Scan for the cell matching the given text and deliver its (X, Y) coordinate at center. 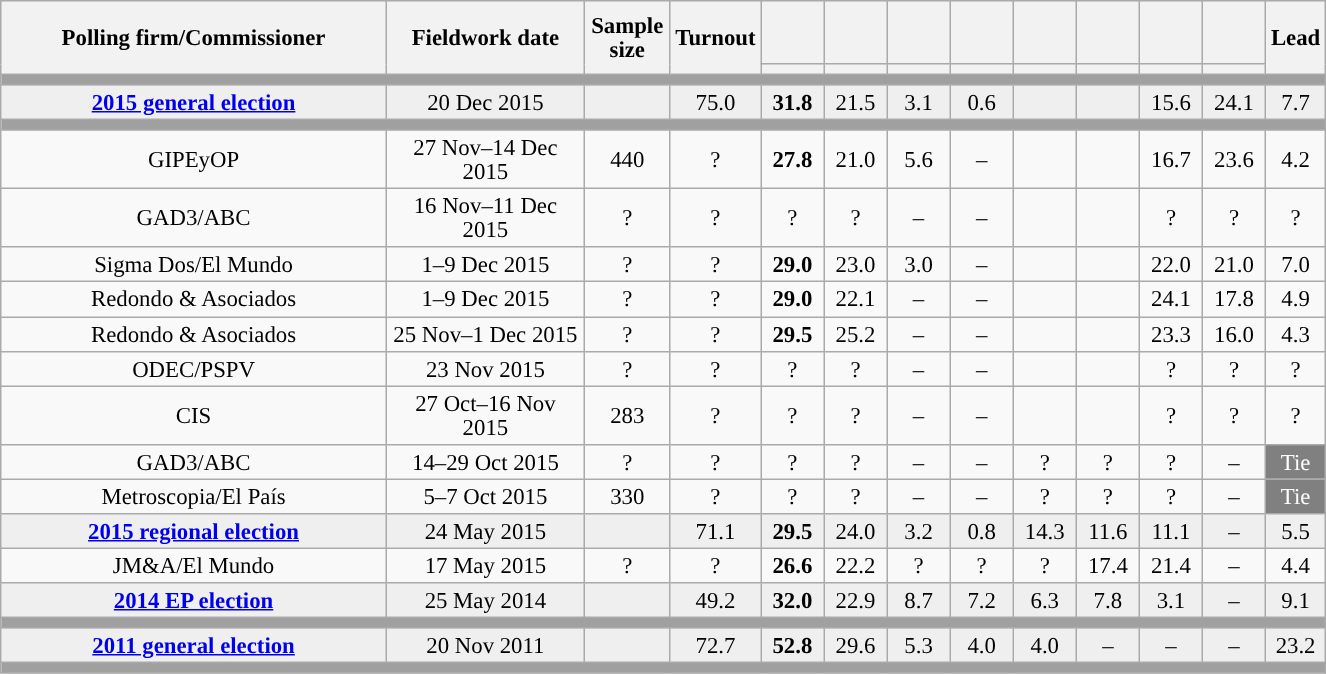
27.8 (792, 160)
Fieldwork date (485, 38)
6.3 (1044, 600)
2015 regional election (194, 532)
4.4 (1296, 566)
14–29 Oct 2015 (485, 462)
5–7 Oct 2015 (485, 496)
2014 EP election (194, 600)
20 Dec 2015 (485, 102)
7.2 (982, 600)
25 Nov–1 Dec 2015 (485, 334)
CIS (194, 416)
16.7 (1170, 160)
3.0 (918, 266)
24.0 (856, 532)
11.6 (1108, 532)
4.9 (1296, 300)
Metroscopia/El País (194, 496)
Polling firm/Commissioner (194, 38)
Sample size (627, 38)
17.8 (1234, 300)
24 May 2015 (485, 532)
32.0 (792, 600)
4.2 (1296, 160)
14.3 (1044, 532)
29.6 (856, 646)
Lead (1296, 38)
21.5 (856, 102)
25.2 (856, 334)
7.7 (1296, 102)
49.2 (716, 600)
16.0 (1234, 334)
23.0 (856, 266)
16 Nov–11 Dec 2015 (485, 218)
8.7 (918, 600)
9.1 (1296, 600)
22.9 (856, 600)
ODEC/PSPV (194, 368)
71.1 (716, 532)
JM&A/El Mundo (194, 566)
17 May 2015 (485, 566)
5.5 (1296, 532)
2015 general election (194, 102)
23.3 (1170, 334)
22.1 (856, 300)
0.6 (982, 102)
4.3 (1296, 334)
17.4 (1108, 566)
20 Nov 2011 (485, 646)
27 Nov–14 Dec 2015 (485, 160)
440 (627, 160)
25 May 2014 (485, 600)
5.3 (918, 646)
22.2 (856, 566)
75.0 (716, 102)
3.2 (918, 532)
7.8 (1108, 600)
283 (627, 416)
72.7 (716, 646)
7.0 (1296, 266)
26.6 (792, 566)
Turnout (716, 38)
15.6 (1170, 102)
330 (627, 496)
52.8 (792, 646)
23.2 (1296, 646)
21.4 (1170, 566)
23.6 (1234, 160)
23 Nov 2015 (485, 368)
0.8 (982, 532)
5.6 (918, 160)
11.1 (1170, 532)
Sigma Dos/El Mundo (194, 266)
GIPEyOP (194, 160)
27 Oct–16 Nov 2015 (485, 416)
31.8 (792, 102)
2011 general election (194, 646)
22.0 (1170, 266)
